For the text-containing cell, return its midpoint in (x, y) coordinate format. 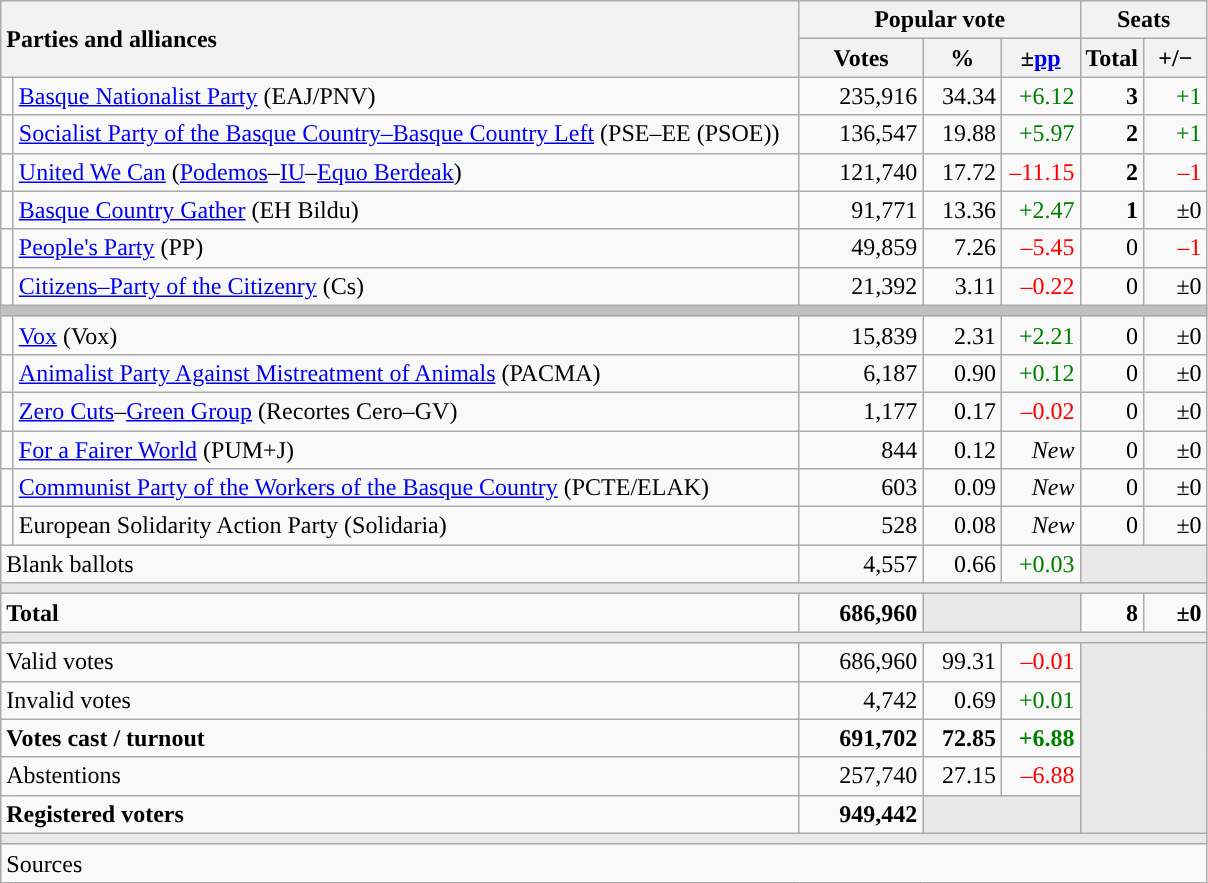
Votes (861, 58)
Vox (Vox) (406, 335)
–11.15 (1040, 172)
+0.12 (1040, 373)
Blank ballots (400, 564)
+6.12 (1040, 96)
91,771 (861, 210)
136,547 (861, 134)
4,557 (861, 564)
Citizens–Party of the Citizenry (Cs) (406, 286)
49,859 (861, 248)
Socialist Party of the Basque Country–Basque Country Left (PSE–EE (PSOE)) (406, 134)
21,392 (861, 286)
15,839 (861, 335)
+6.88 (1040, 738)
+2.21 (1040, 335)
1 (1112, 210)
121,740 (861, 172)
–0.22 (1040, 286)
949,442 (861, 814)
United We Can (Podemos–IU–Equo Berdeak) (406, 172)
Invalid votes (400, 700)
17.72 (962, 172)
Communist Party of the Workers of the Basque Country (PCTE/ELAK) (406, 488)
1,177 (861, 411)
13.36 (962, 210)
0.90 (962, 373)
99.31 (962, 662)
7.26 (962, 248)
For a Fairer World (PUM+J) (406, 449)
–5.45 (1040, 248)
Abstentions (400, 776)
257,740 (861, 776)
People's Party (PP) (406, 248)
+0.01 (1040, 700)
0.09 (962, 488)
Registered voters (400, 814)
691,702 (861, 738)
844 (861, 449)
3 (1112, 96)
72.85 (962, 738)
% (962, 58)
Animalist Party Against Mistreatment of Animals (PACMA) (406, 373)
34.34 (962, 96)
0.08 (962, 526)
Sources (604, 863)
6,187 (861, 373)
Valid votes (400, 662)
235,916 (861, 96)
+/− (1176, 58)
4,742 (861, 700)
0.12 (962, 449)
2.31 (962, 335)
Seats (1144, 20)
603 (861, 488)
528 (861, 526)
19.88 (962, 134)
0.69 (962, 700)
Votes cast / turnout (400, 738)
Basque Country Gather (EH Bildu) (406, 210)
Parties and alliances (400, 39)
Basque Nationalist Party (EAJ/PNV) (406, 96)
±pp (1040, 58)
0.17 (962, 411)
+2.47 (1040, 210)
European Solidarity Action Party (Solidaria) (406, 526)
–6.88 (1040, 776)
–0.02 (1040, 411)
8 (1112, 613)
+5.97 (1040, 134)
27.15 (962, 776)
–0.01 (1040, 662)
0.66 (962, 564)
3.11 (962, 286)
Zero Cuts–Green Group (Recortes Cero–GV) (406, 411)
Popular vote (940, 20)
+0.03 (1040, 564)
